Detect which cell encompasses the target text, then output its (x, y) center coordinate. 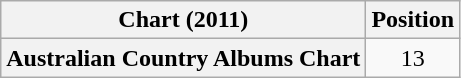
Chart (2011) (184, 20)
Australian Country Albums Chart (184, 58)
Position (413, 20)
13 (413, 58)
